Locate the cell with the specified text and output its (x, y) center coordinate. 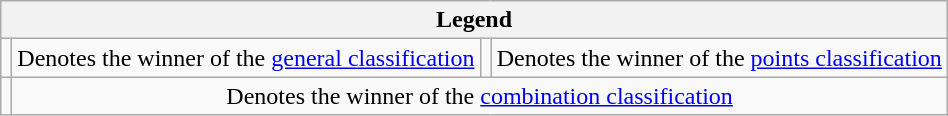
Denotes the winner of the points classification (719, 58)
Legend (474, 20)
Denotes the winner of the combination classification (480, 96)
Denotes the winner of the general classification (246, 58)
